Extract the (X, Y) coordinate from the center of the cell holding the provided text.  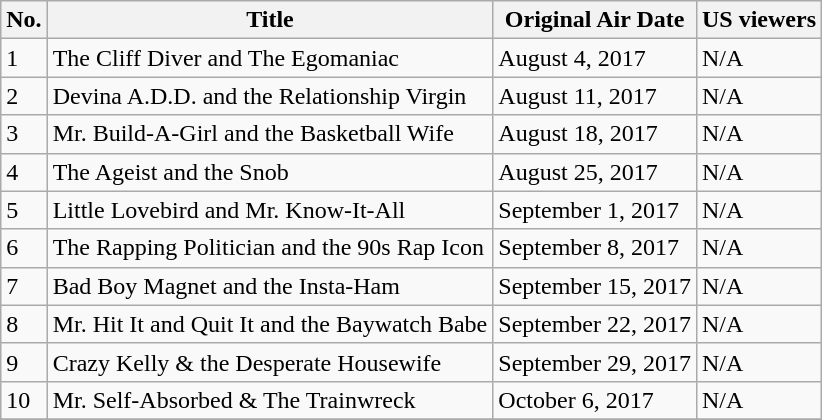
Original Air Date (595, 20)
September 29, 2017 (595, 362)
4 (24, 172)
9 (24, 362)
September 1, 2017 (595, 210)
August 11, 2017 (595, 96)
5 (24, 210)
No. (24, 20)
7 (24, 286)
September 15, 2017 (595, 286)
8 (24, 324)
3 (24, 134)
2 (24, 96)
6 (24, 248)
Bad Boy Magnet and the Insta-Ham (270, 286)
September 8, 2017 (595, 248)
August 25, 2017 (595, 172)
Mr. Self-Absorbed & The Trainwreck (270, 400)
August 4, 2017 (595, 58)
1 (24, 58)
October 6, 2017 (595, 400)
Title (270, 20)
Devina A.D.D. and the Relationship Virgin (270, 96)
The Ageist and the Snob (270, 172)
Little Lovebird and Mr. Know-It-All (270, 210)
Mr. Hit It and Quit It and the Baywatch Babe (270, 324)
The Rapping Politician and the 90s Rap Icon (270, 248)
The Cliff Diver and The Egomaniac (270, 58)
Mr. Build-A-Girl and the Basketball Wife (270, 134)
10 (24, 400)
Crazy Kelly & the Desperate Housewife (270, 362)
September 22, 2017 (595, 324)
US viewers (758, 20)
August 18, 2017 (595, 134)
